For the text-containing cell, return its midpoint in (X, Y) coordinate format. 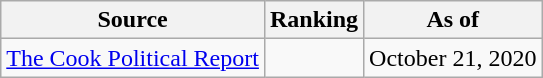
October 21, 2020 (453, 58)
The Cook Political Report (133, 58)
Ranking (314, 20)
As of (453, 20)
Source (133, 20)
